Return (x, y) of the center of cell containing provided text 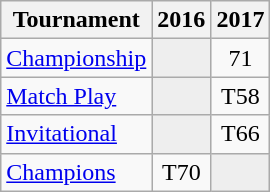
Championship (76, 58)
T58 (240, 96)
Champions (76, 172)
Invitational (76, 134)
Match Play (76, 96)
2016 (182, 20)
T70 (182, 172)
2017 (240, 20)
T66 (240, 134)
Tournament (76, 20)
71 (240, 58)
